Return the [x, y] coordinate for the center point of the cell that contains the specified text.  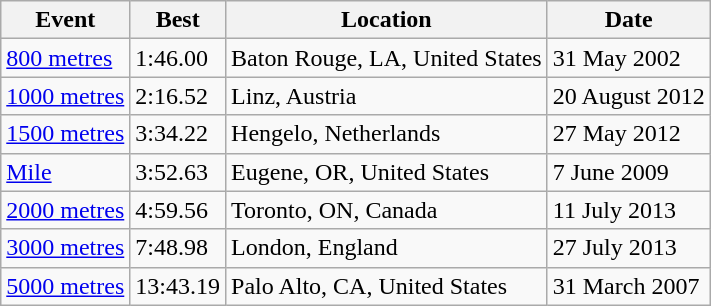
Toronto, ON, Canada [387, 210]
13:43.19 [178, 286]
1500 metres [66, 134]
27 May 2012 [628, 134]
3:52.63 [178, 172]
3:34.22 [178, 134]
Date [628, 20]
4:59.56 [178, 210]
7:48.98 [178, 248]
Baton Rouge, LA, United States [387, 58]
2:16.52 [178, 96]
Mile [66, 172]
7 June 2009 [628, 172]
Event [66, 20]
11 July 2013 [628, 210]
1000 metres [66, 96]
Eugene, OR, United States [387, 172]
20 August 2012 [628, 96]
31 March 2007 [628, 286]
31 May 2002 [628, 58]
London, England [387, 248]
800 metres [66, 58]
5000 metres [66, 286]
2000 metres [66, 210]
1:46.00 [178, 58]
3000 metres [66, 248]
Location [387, 20]
Hengelo, Netherlands [387, 134]
Palo Alto, CA, United States [387, 286]
27 July 2013 [628, 248]
Linz, Austria [387, 96]
Best [178, 20]
